Identify which cell holds the provided text, then report its (x, y) central coordinate. 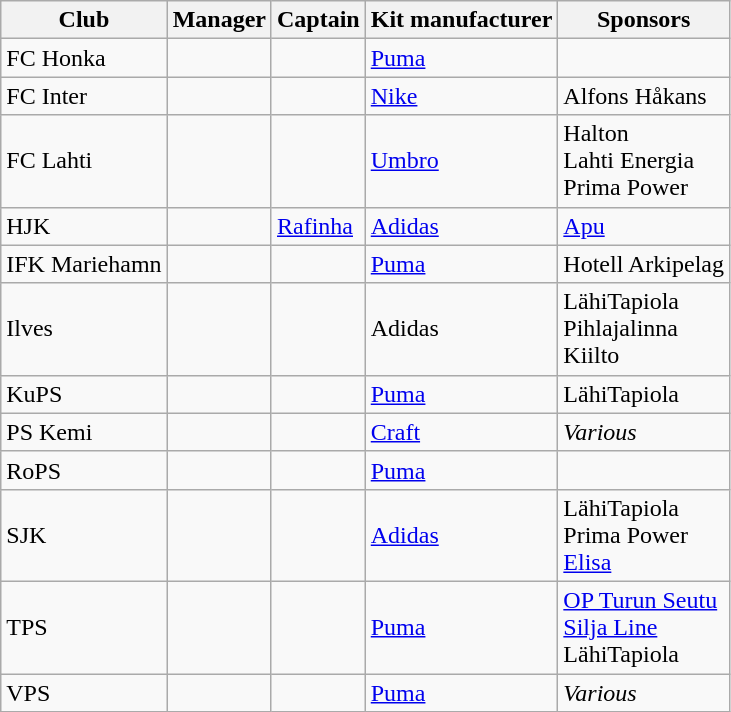
Captain (318, 20)
Apu (644, 226)
Kit manufacturer (462, 20)
RoPS (84, 470)
FC Lahti (84, 161)
Sponsors (644, 20)
Club (84, 20)
LähiTapiola Prima Power Elisa (644, 535)
Hotell Arkipelag (644, 264)
LähiTapiola (644, 394)
Umbro (462, 161)
Rafinha (318, 226)
FC Inter (84, 96)
Halton Lahti Energia Prima Power (644, 161)
FC Honka (84, 58)
VPS (84, 693)
Nike (462, 96)
PS Kemi (84, 432)
LähiTapiola Pihlajalinna Kiilto (644, 329)
SJK (84, 535)
HJK (84, 226)
IFK Mariehamn (84, 264)
Manager (219, 20)
Ilves (84, 329)
Alfons Håkans (644, 96)
KuPS (84, 394)
TPS (84, 627)
OP Turun Seutu Silja Line LähiTapiola (644, 627)
Craft (462, 432)
